For the text-containing cell, return its midpoint in (X, Y) coordinate format. 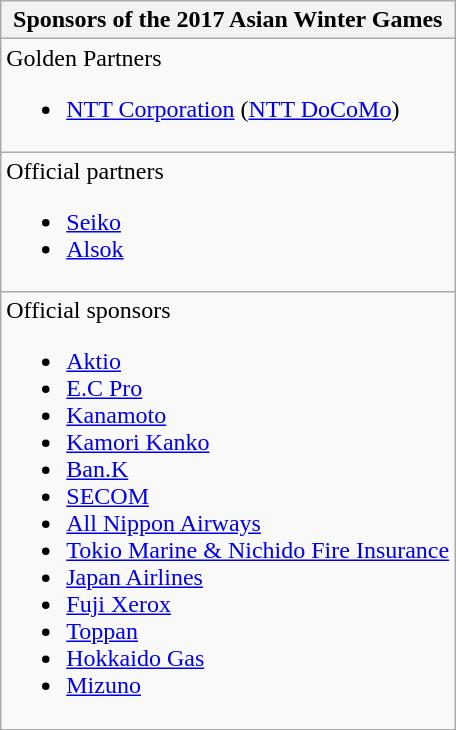
Golden PartnersNTT Corporation (NTT DoCoMo) (228, 96)
Official partnersSeikoAlsok (228, 222)
Sponsors of the 2017 Asian Winter Games (228, 20)
